Capture the cell that displays the provided text and extract its (X, Y) central coordinate. 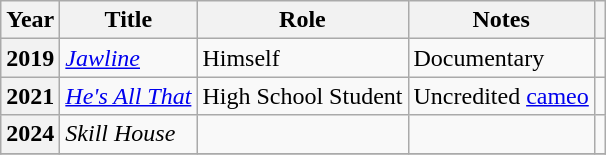
High School Student (302, 96)
Role (302, 20)
Skill House (128, 134)
2024 (30, 134)
Documentary (501, 58)
Year (30, 20)
2019 (30, 58)
Notes (501, 20)
Jawline (128, 58)
Uncredited cameo (501, 96)
Himself (302, 58)
Title (128, 20)
2021 (30, 96)
He's All That (128, 96)
